Find where the given text appears and provide that cell's center as [X, Y] coordinate. 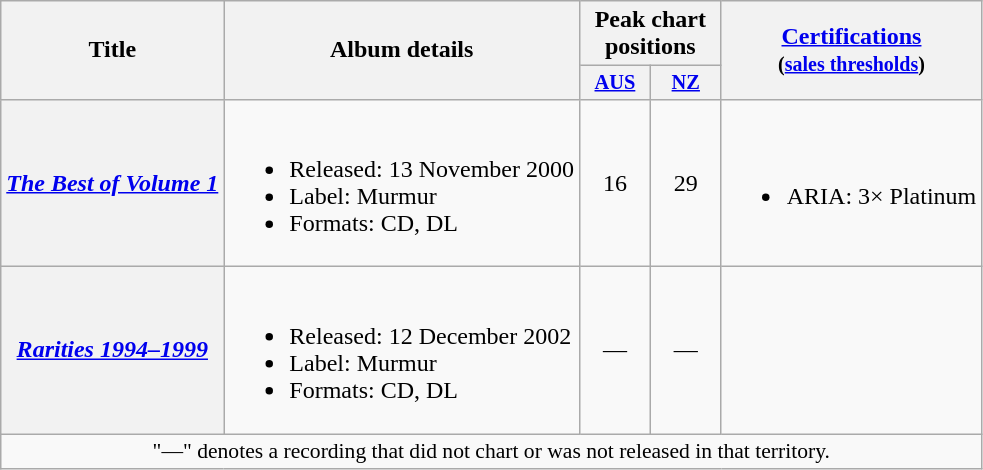
Peak chart positions [650, 34]
The Best of Volume 1 [112, 182]
Released: 12 December 2002Label: MurmurFormats: CD, DL [402, 350]
Rarities 1994–1999 [112, 350]
Title [112, 50]
AUS [614, 83]
29 [686, 182]
Released: 13 November 2000Label: MurmurFormats: CD, DL [402, 182]
ARIA: 3× Platinum [852, 182]
NZ [686, 83]
16 [614, 182]
Certifications(sales thresholds) [852, 50]
"—" denotes a recording that did not chart or was not released in that territory. [492, 452]
Album details [402, 50]
